Locate the cell with the specified text and output its (X, Y) center coordinate. 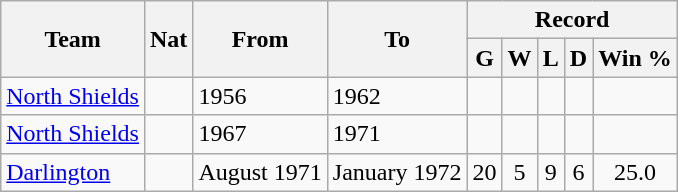
9 (550, 172)
From (260, 39)
Team (73, 39)
G (484, 58)
To (397, 39)
Darlington (73, 172)
5 (520, 172)
L (550, 58)
6 (578, 172)
1956 (260, 96)
1962 (397, 96)
20 (484, 172)
25.0 (636, 172)
January 1972 (397, 172)
Win % (636, 58)
D (578, 58)
W (520, 58)
1967 (260, 134)
1971 (397, 134)
Nat (168, 39)
Record (572, 20)
August 1971 (260, 172)
